Identify which cell holds the provided text, then report its (X, Y) central coordinate. 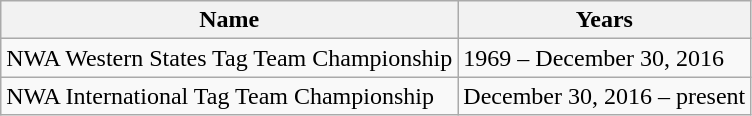
NWA Western States Tag Team Championship (230, 58)
NWA International Tag Team Championship (230, 96)
Years (604, 20)
Name (230, 20)
1969 – December 30, 2016 (604, 58)
December 30, 2016 – present (604, 96)
